For the text-containing cell, return its midpoint in [X, Y] coordinate format. 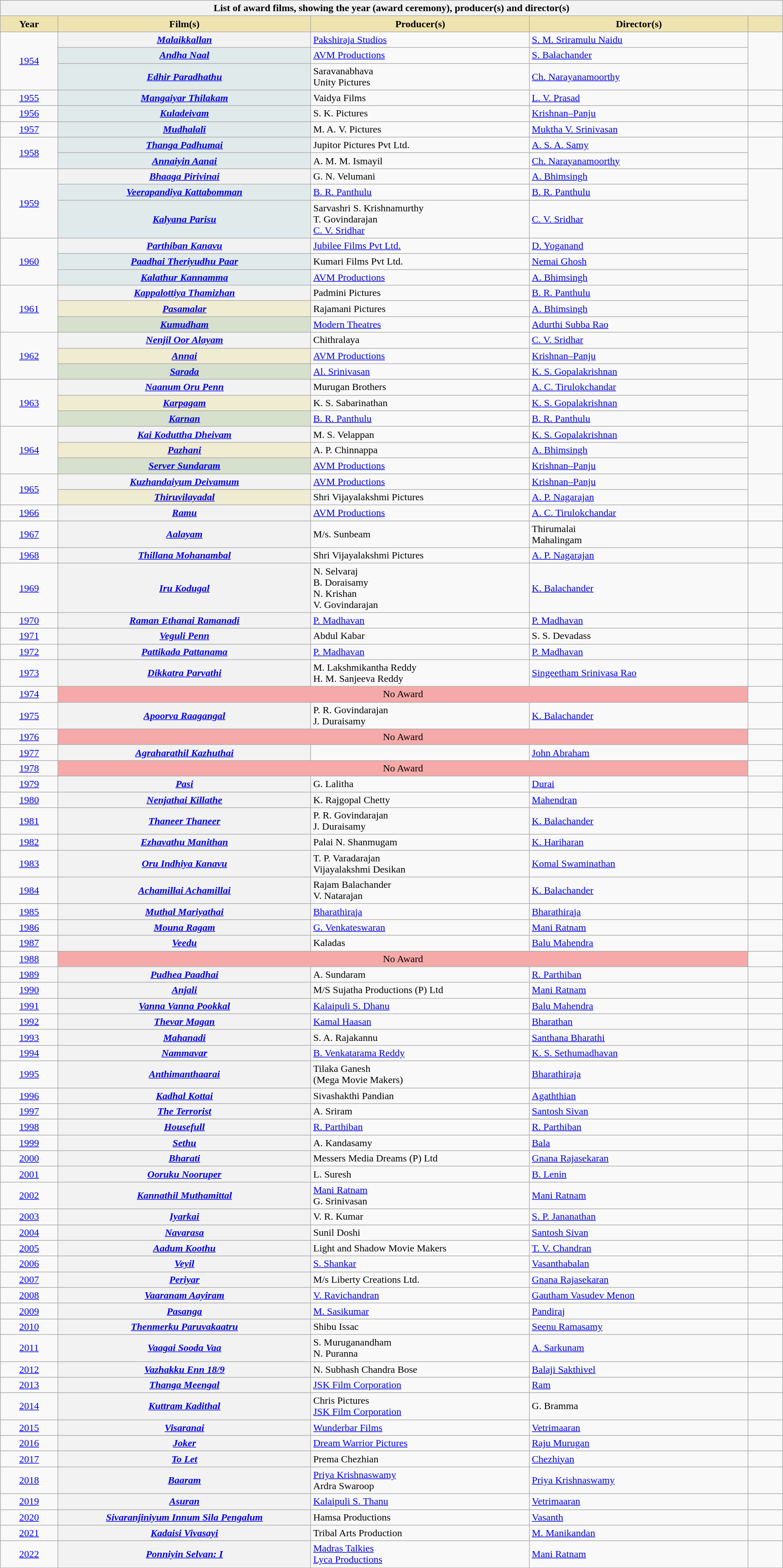
1965 [29, 490]
Modern Theatres [420, 324]
Kalyana Parisu [184, 219]
Pattikada Pattanama [184, 652]
Rajam BalachanderV. Natarajan [420, 891]
A. P. Chinnappa [420, 450]
1980 [29, 799]
Kai Koduttha Dheivam [184, 434]
1959 [29, 203]
Palai N. Shanmugam [420, 842]
Ponniyin Selvan: I [184, 1554]
S. MuruganandhamN. Puranna [420, 1348]
Mahanadi [184, 1037]
2007 [29, 1279]
Director(s) [638, 24]
Achamillai Achamillai [184, 891]
Kuladeivam [184, 114]
2004 [29, 1232]
Kannathil Muthamittal [184, 1195]
M. S. Velappan [420, 434]
2001 [29, 1174]
Pasanga [184, 1311]
Raju Murugan [638, 1443]
2009 [29, 1311]
ThirumalaiMahalingam [638, 534]
1991 [29, 1006]
Adurthi Subba Rao [638, 324]
Sivashakthi Pandian [420, 1096]
Thaneer Thaneer [184, 821]
2006 [29, 1264]
2000 [29, 1159]
K. Hariharan [638, 842]
2020 [29, 1517]
The Terrorist [184, 1112]
Malaikkallan [184, 40]
Pasi [184, 784]
Wunderbar Films [420, 1428]
Chris PicturesJSK Film Corporation [420, 1407]
Ramu [184, 513]
Pazhani [184, 450]
1957 [29, 129]
Priya Krishnaswamy [638, 1480]
M/s. Sunbeam [420, 534]
Muthal Mariyathai [184, 912]
Komal Swaminathan [638, 863]
Aalayam [184, 534]
1955 [29, 98]
Ezhavathu Manithan [184, 842]
1974 [29, 694]
1966 [29, 513]
List of award films, showing the year (award ceremony), producer(s) and director(s) [391, 8]
A. Sundaram [420, 974]
1963 [29, 403]
A. Sriram [420, 1112]
Karpagam [184, 403]
Kumari Films Pvt Ltd. [420, 262]
Ram [638, 1385]
1987 [29, 943]
Server Sundaram [184, 466]
Chezhiyan [638, 1459]
2021 [29, 1533]
2011 [29, 1348]
Jupitor Pictures Pvt Ltd. [420, 145]
1978 [29, 768]
A. Kandasamy [420, 1143]
N. SelvarajB. DoraisamyN. KrishanV. Govindarajan [420, 588]
Vaaranam Aayiram [184, 1295]
Kappalottiya Thamizhan [184, 293]
Sarvashri S. KrishnamurthyT. GovindarajanC. V. Sridhar [420, 219]
Apoorva Raagangal [184, 716]
T. P. VaradarajanVijayalakshmi Desikan [420, 863]
Vasanthabalan [638, 1264]
A. M. M. Ismayil [420, 161]
Singeetham Srinivasa Rao [638, 673]
Oru Indhiya Kanavu [184, 863]
Thevar Magan [184, 1022]
Iyarkai [184, 1217]
Agraharathil Kazhuthai [184, 752]
1992 [29, 1022]
M. Lakshmikantha ReddyH. M. Sanjeeva Reddy [420, 673]
S. Shankar [420, 1264]
1973 [29, 673]
Thiruvilayadal [184, 497]
Murugan Brothers [420, 387]
Vazhakku Enn 18/9 [184, 1369]
1985 [29, 912]
Thanga Padhumai [184, 145]
1968 [29, 556]
2010 [29, 1327]
1962 [29, 356]
K. S. Sabarinathan [420, 403]
1967 [29, 534]
1979 [29, 784]
Tilaka Ganesh(Mega Movie Makers) [420, 1074]
1998 [29, 1127]
M. Manikandan [638, 1533]
Kalaipuli S. Thanu [420, 1502]
Karnan [184, 419]
L. Suresh [420, 1174]
Visaranai [184, 1428]
Edhir Paradhathu [184, 77]
M/S Sujatha Productions (P) Ltd [420, 990]
S. Balachander [638, 55]
Kaladas [420, 943]
Balaji Sakthivel [638, 1369]
1960 [29, 262]
Agaththian [638, 1096]
Andha Naal [184, 55]
1964 [29, 450]
1984 [29, 891]
Thillana Mohanambal [184, 556]
Annaiyin Aanai [184, 161]
Vanna Vanna Pookkal [184, 1006]
Bharathan [638, 1022]
Nemai Ghosh [638, 262]
Light and Shadow Movie Makers [420, 1248]
1994 [29, 1053]
A. S. A. Samy [638, 145]
Padmini Pictures [420, 293]
Shibu Issac [420, 1327]
1982 [29, 842]
Asuran [184, 1502]
Aadum Koothu [184, 1248]
Kalathur Kannamma [184, 277]
1986 [29, 927]
Abdul Kabar [420, 636]
Veyil [184, 1264]
G. N. Velumani [420, 176]
Navarasa [184, 1232]
Veguli Penn [184, 636]
Seenu Ramasamy [638, 1327]
1969 [29, 588]
Kuzhandaiyum Deivamum [184, 482]
Nammavar [184, 1053]
L. V. Prasad [638, 98]
Jubilee Films Pvt Ltd. [420, 246]
Iru Kodugal [184, 588]
T. V. Chandran [638, 1248]
S. A. Rajakannu [420, 1037]
1954 [29, 61]
1993 [29, 1037]
Raman Ethanai Ramanadi [184, 620]
Nenjathai Killathe [184, 799]
Chithralaya [420, 340]
2008 [29, 1295]
G. Bramma [638, 1407]
1956 [29, 114]
1970 [29, 620]
Year [29, 24]
Durai [638, 784]
Veerapandiya Kattabomman [184, 192]
Gautham Vasudev Menon [638, 1295]
1971 [29, 636]
2005 [29, 1248]
1990 [29, 990]
2002 [29, 1195]
Naanum Oru Penn [184, 387]
S. M. Sriramulu Naidu [638, 40]
Vasanth [638, 1517]
2003 [29, 1217]
Veedu [184, 943]
Joker [184, 1443]
Nenjil Oor Alayam [184, 340]
1961 [29, 309]
G. Venkateswaran [420, 927]
Pandiraj [638, 1311]
M/s Liberty Creations Ltd. [420, 1279]
Pasamalar [184, 309]
Bala [638, 1143]
Paadhai Theriyudhu Paar [184, 262]
Mani RatnamG. Srinivasan [420, 1195]
Dikkatra Parvathi [184, 673]
1981 [29, 821]
Sarada [184, 371]
1995 [29, 1074]
1972 [29, 652]
Bhaaga Pirivinai [184, 176]
JSK Film Corporation [420, 1385]
1958 [29, 153]
V. R. Kumar [420, 1217]
Mudhalali [184, 129]
Film(s) [184, 24]
G. Lalitha [420, 784]
Rajamani Pictures [420, 309]
Baaram [184, 1480]
K. S. Sethumadhavan [638, 1053]
Kadhal Kottai [184, 1096]
M. A. V. Pictures [420, 129]
Kuttram Kadithal [184, 1407]
SaravanabhavaUnity Pictures [420, 77]
1989 [29, 974]
A. Sarkunam [638, 1348]
Thanga Meengal [184, 1385]
Sethu [184, 1143]
1999 [29, 1143]
Mouna Ragam [184, 927]
Santhana Bharathi [638, 1037]
M. Sasikumar [420, 1311]
S. S. Devadass [638, 636]
Kamal Haasan [420, 1022]
1997 [29, 1112]
1976 [29, 737]
Priya KrishnaswamyArdra Swaroop [420, 1480]
Mangaiyar Thilakam [184, 98]
1988 [29, 959]
Periyar [184, 1279]
2014 [29, 1407]
Producer(s) [420, 24]
K. Rajgopal Chetty [420, 799]
Pudhea Paadhai [184, 974]
S. P. Jananathan [638, 1217]
Dream Warrior Pictures [420, 1443]
2016 [29, 1443]
1977 [29, 752]
1996 [29, 1096]
To Let [184, 1459]
1983 [29, 863]
Vaagai Sooda Vaa [184, 1348]
Messers Media Dreams (P) Ltd [420, 1159]
D. Yoganand [638, 246]
Annai [184, 356]
Bharati [184, 1159]
2019 [29, 1502]
Madras Talkies Lyca Productions [420, 1554]
S. K. Pictures [420, 114]
Kalaipuli S. Dhanu [420, 1006]
Parthiban Kanavu [184, 246]
Mahendran [638, 799]
Prema Chezhian [420, 1459]
2018 [29, 1480]
Pakshiraja Studios [420, 40]
John Abraham [638, 752]
Anjali [184, 990]
Muktha V. Srinivasan [638, 129]
Vaidya Films [420, 98]
Kumudham [184, 324]
Housefull [184, 1127]
N. Subhash Chandra Bose [420, 1369]
2012 [29, 1369]
B. Venkatarama Reddy [420, 1053]
Tribal Arts Production [420, 1533]
2013 [29, 1385]
Hamsa Productions [420, 1517]
Ooruku Nooruper [184, 1174]
Al. Srinivasan [420, 371]
1975 [29, 716]
Sivaranjiniyum Innum Sila Pengalum [184, 1517]
B. Lenin [638, 1174]
Thenmerku Paruvakaatru [184, 1327]
2017 [29, 1459]
V. Ravichandran [420, 1295]
Kadaisi Vivasayi [184, 1533]
2022 [29, 1554]
2015 [29, 1428]
Anthimanthaarai [184, 1074]
Sunil Doshi [420, 1232]
